Extract the [X, Y] coordinate from the center of the cell holding the provided text.  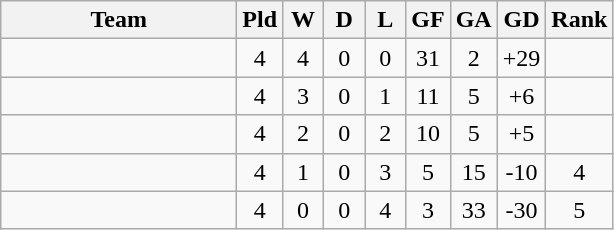
11 [428, 96]
Rank [580, 20]
15 [474, 172]
GA [474, 20]
GD [522, 20]
+6 [522, 96]
31 [428, 58]
L [386, 20]
Pld [260, 20]
Team [119, 20]
33 [474, 210]
GF [428, 20]
W [304, 20]
-10 [522, 172]
+29 [522, 58]
-30 [522, 210]
D [344, 20]
+5 [522, 134]
10 [428, 134]
